Detect which cell encompasses the target text, then output its (X, Y) center coordinate. 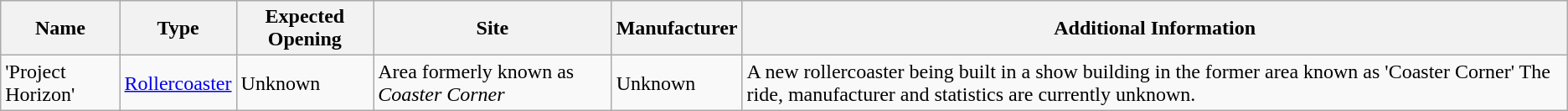
Name (60, 29)
'Project Horizon' (60, 82)
Site (493, 29)
Type (178, 29)
Manufacturer (677, 29)
Expected Opening (305, 29)
Area formerly known as Coaster Corner (493, 82)
Rollercoaster (178, 82)
Additional Information (1154, 29)
